Output the (x, y) coordinate of the center of the cell containing the given text.  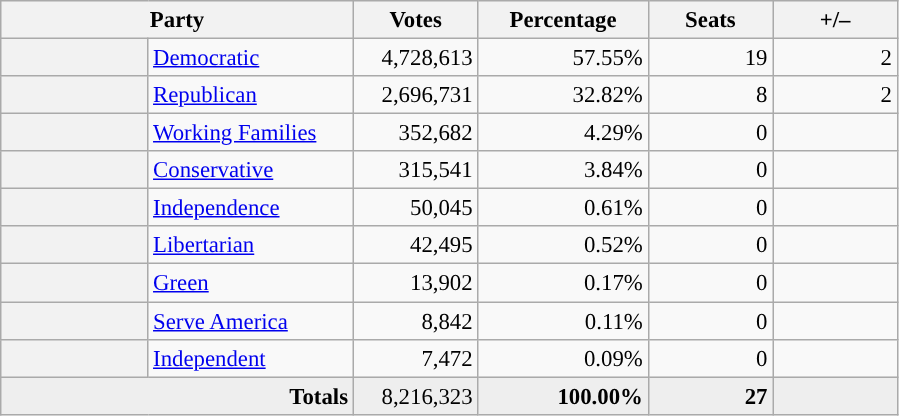
13,902 (416, 283)
3.84% (563, 170)
Serve America (251, 321)
352,682 (416, 133)
Percentage (563, 20)
19 (710, 58)
Conservative (251, 170)
Working Families (251, 133)
100.00% (563, 396)
Party (178, 20)
0.09% (563, 358)
Votes (416, 20)
Green (251, 283)
4.29% (563, 133)
0.11% (563, 321)
Totals (178, 396)
315,541 (416, 170)
7,472 (416, 358)
57.55% (563, 58)
+/– (836, 20)
Democratic (251, 58)
0.17% (563, 283)
2,696,731 (416, 95)
Seats (710, 20)
Independent (251, 358)
Republican (251, 95)
32.82% (563, 95)
Independence (251, 208)
8,216,323 (416, 396)
0.61% (563, 208)
8 (710, 95)
Libertarian (251, 245)
0.52% (563, 245)
8,842 (416, 321)
42,495 (416, 245)
4,728,613 (416, 58)
27 (710, 396)
50,045 (416, 208)
